Provide the (x, y) coordinate of the cell's center where the given text is located.  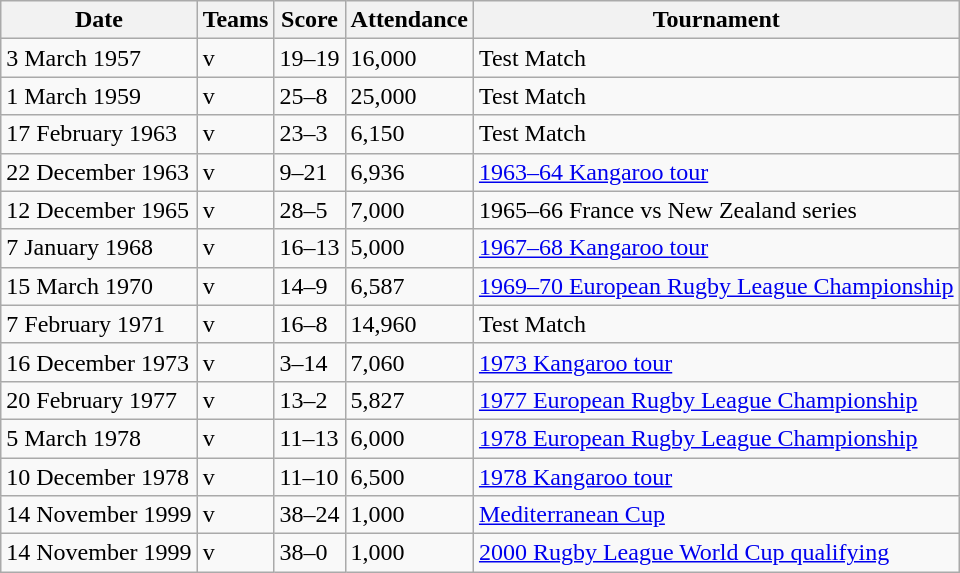
20 February 1977 (99, 400)
5 March 1978 (99, 438)
6,500 (409, 477)
12 December 1965 (99, 210)
22 December 1963 (99, 172)
1978 European Rugby League Championship (716, 438)
38–24 (310, 515)
25,000 (409, 96)
Date (99, 20)
19–19 (310, 58)
17 February 1963 (99, 134)
3 March 1957 (99, 58)
1969–70 European Rugby League Championship (716, 286)
5,000 (409, 248)
1978 Kangaroo tour (716, 477)
16–8 (310, 324)
3–14 (310, 362)
9–21 (310, 172)
6,000 (409, 438)
7 February 1971 (99, 324)
28–5 (310, 210)
10 December 1978 (99, 477)
1967–68 Kangaroo tour (716, 248)
1963–64 Kangaroo tour (716, 172)
16,000 (409, 58)
25–8 (310, 96)
15 March 1970 (99, 286)
6,936 (409, 172)
13–2 (310, 400)
1 March 1959 (99, 96)
Teams (236, 20)
1973 Kangaroo tour (716, 362)
16 December 1973 (99, 362)
14–9 (310, 286)
11–13 (310, 438)
Score (310, 20)
38–0 (310, 553)
7,000 (409, 210)
7 January 1968 (99, 248)
14,960 (409, 324)
23–3 (310, 134)
11–10 (310, 477)
5,827 (409, 400)
1977 European Rugby League Championship (716, 400)
Attendance (409, 20)
6,587 (409, 286)
2000 Rugby League World Cup qualifying (716, 553)
Mediterranean Cup (716, 515)
Tournament (716, 20)
16–13 (310, 248)
7,060 (409, 362)
1965–66 France vs New Zealand series (716, 210)
6,150 (409, 134)
